Scan for the cell matching the given text and deliver its (X, Y) coordinate at center. 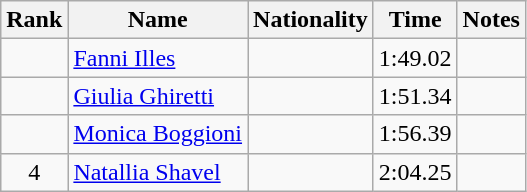
Time (415, 20)
2:04.25 (415, 172)
1:49.02 (415, 58)
Giulia Ghiretti (158, 96)
Notes (491, 20)
Nationality (311, 20)
4 (34, 172)
Rank (34, 20)
1:51.34 (415, 96)
Name (158, 20)
1:56.39 (415, 134)
Fanni Illes (158, 58)
Monica Boggioni (158, 134)
Natallia Shavel (158, 172)
